Search for the cell housing the specified text and yield its (X, Y) center coordinate. 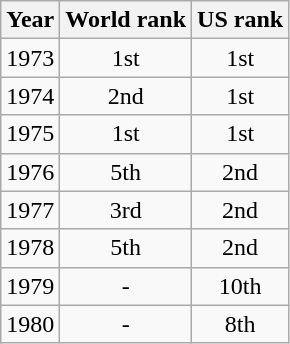
10th (240, 286)
3rd (126, 210)
1980 (30, 324)
1974 (30, 96)
8th (240, 324)
Year (30, 20)
1975 (30, 134)
1976 (30, 172)
1973 (30, 58)
World rank (126, 20)
US rank (240, 20)
1977 (30, 210)
1979 (30, 286)
1978 (30, 248)
